Pinpoint the cell where the given text exists, returning its [x, y] midpoint coordinate. 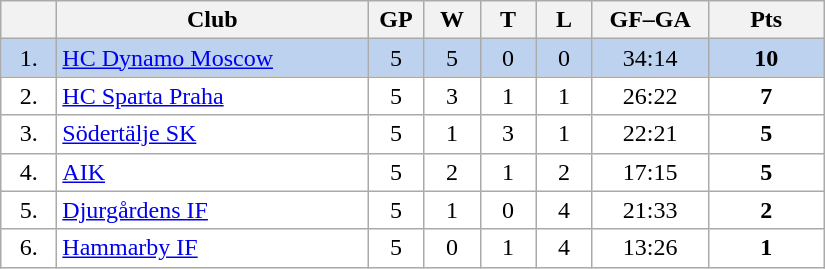
HC Sparta Praha [212, 96]
1. [29, 58]
34:14 [650, 58]
GF–GA [650, 20]
4. [29, 172]
GP [396, 20]
HC Dynamo Moscow [212, 58]
AIK [212, 172]
17:15 [650, 172]
7 [766, 96]
5. [29, 210]
6. [29, 248]
21:33 [650, 210]
13:26 [650, 248]
3. [29, 134]
W [452, 20]
22:21 [650, 134]
Hammarby IF [212, 248]
Pts [766, 20]
26:22 [650, 96]
Djurgårdens IF [212, 210]
Södertälje SK [212, 134]
Club [212, 20]
T [508, 20]
2. [29, 96]
10 [766, 58]
L [564, 20]
